Return (X, Y) of the center of cell containing provided text 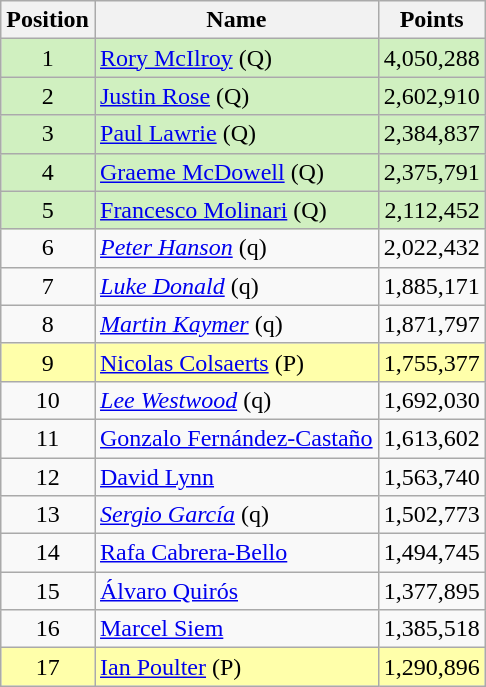
1 (48, 58)
Martin Kaymer (q) (236, 324)
Nicolas Colsaerts (P) (236, 362)
7 (48, 286)
11 (48, 438)
16 (48, 629)
Marcel Siem (236, 629)
2,112,452 (432, 210)
2,022,432 (432, 248)
1,871,797 (432, 324)
1,385,518 (432, 629)
4 (48, 172)
8 (48, 324)
1,502,773 (432, 515)
1,377,895 (432, 591)
1,563,740 (432, 477)
Rafa Cabrera-Bello (236, 553)
David Lynn (236, 477)
5 (48, 210)
Lee Westwood (q) (236, 400)
2 (48, 96)
13 (48, 515)
2,602,910 (432, 96)
Paul Lawrie (Q) (236, 134)
1,494,745 (432, 553)
6 (48, 248)
Peter Hanson (q) (236, 248)
Francesco Molinari (Q) (236, 210)
1,290,896 (432, 667)
1,692,030 (432, 400)
1,613,602 (432, 438)
2,375,791 (432, 172)
17 (48, 667)
3 (48, 134)
Ian Poulter (P) (236, 667)
10 (48, 400)
Álvaro Quirós (236, 591)
Position (48, 20)
1,755,377 (432, 362)
Rory McIlroy (Q) (236, 58)
12 (48, 477)
2,384,837 (432, 134)
Justin Rose (Q) (236, 96)
1,885,171 (432, 286)
Graeme McDowell (Q) (236, 172)
14 (48, 553)
Points (432, 20)
Gonzalo Fernández-Castaño (236, 438)
Name (236, 20)
15 (48, 591)
9 (48, 362)
Luke Donald (q) (236, 286)
4,050,288 (432, 58)
Sergio García (q) (236, 515)
